Find where the given text appears and provide that cell's center as (x, y) coordinate. 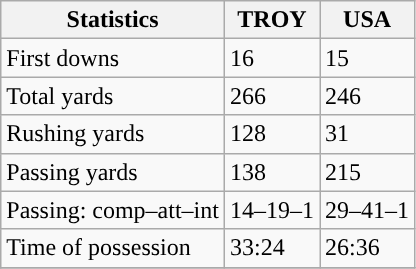
First downs (113, 58)
128 (272, 134)
Time of possession (113, 248)
Passing yards (113, 172)
16 (272, 58)
Total yards (113, 96)
Passing: comp–att–int (113, 210)
246 (368, 96)
26:36 (368, 248)
Rushing yards (113, 134)
215 (368, 172)
14–19–1 (272, 210)
TROY (272, 20)
USA (368, 20)
266 (272, 96)
31 (368, 134)
29–41–1 (368, 210)
Statistics (113, 20)
138 (272, 172)
15 (368, 58)
33:24 (272, 248)
